Locate the cell with the specified text and output its [X, Y] center coordinate. 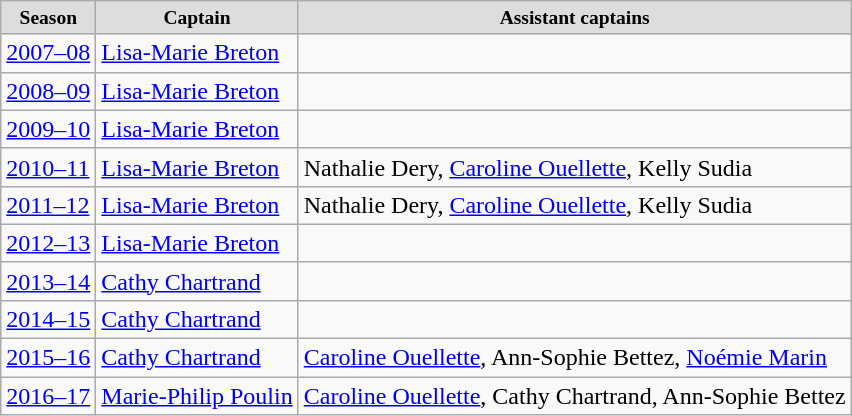
Caroline Ouellette, Cathy Chartrand, Ann-Sophie Bettez [574, 396]
2012–13 [48, 243]
2016–17 [48, 396]
2011–12 [48, 205]
2015–16 [48, 358]
Season [48, 18]
2010–11 [48, 167]
2008–09 [48, 91]
Caroline Ouellette, Ann-Sophie Bettez, Noémie Marin [574, 358]
Assistant captains [574, 18]
2014–15 [48, 319]
Marie-Philip Poulin [197, 396]
2009–10 [48, 129]
2013–14 [48, 281]
Captain [197, 18]
2007–08 [48, 53]
